Find where the given text appears and provide that cell's center as (X, Y) coordinate. 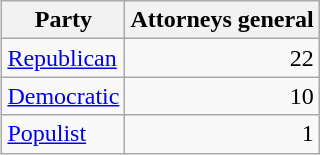
Republican (64, 58)
Attorneys general (222, 20)
10 (222, 96)
Democratic (64, 96)
Populist (64, 134)
Party (64, 20)
22 (222, 58)
1 (222, 134)
